Search for the cell housing the specified text and yield its [x, y] center coordinate. 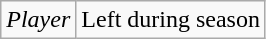
Left during season [171, 20]
Player [38, 20]
